Pinpoint the cell where the given text exists, returning its [x, y] midpoint coordinate. 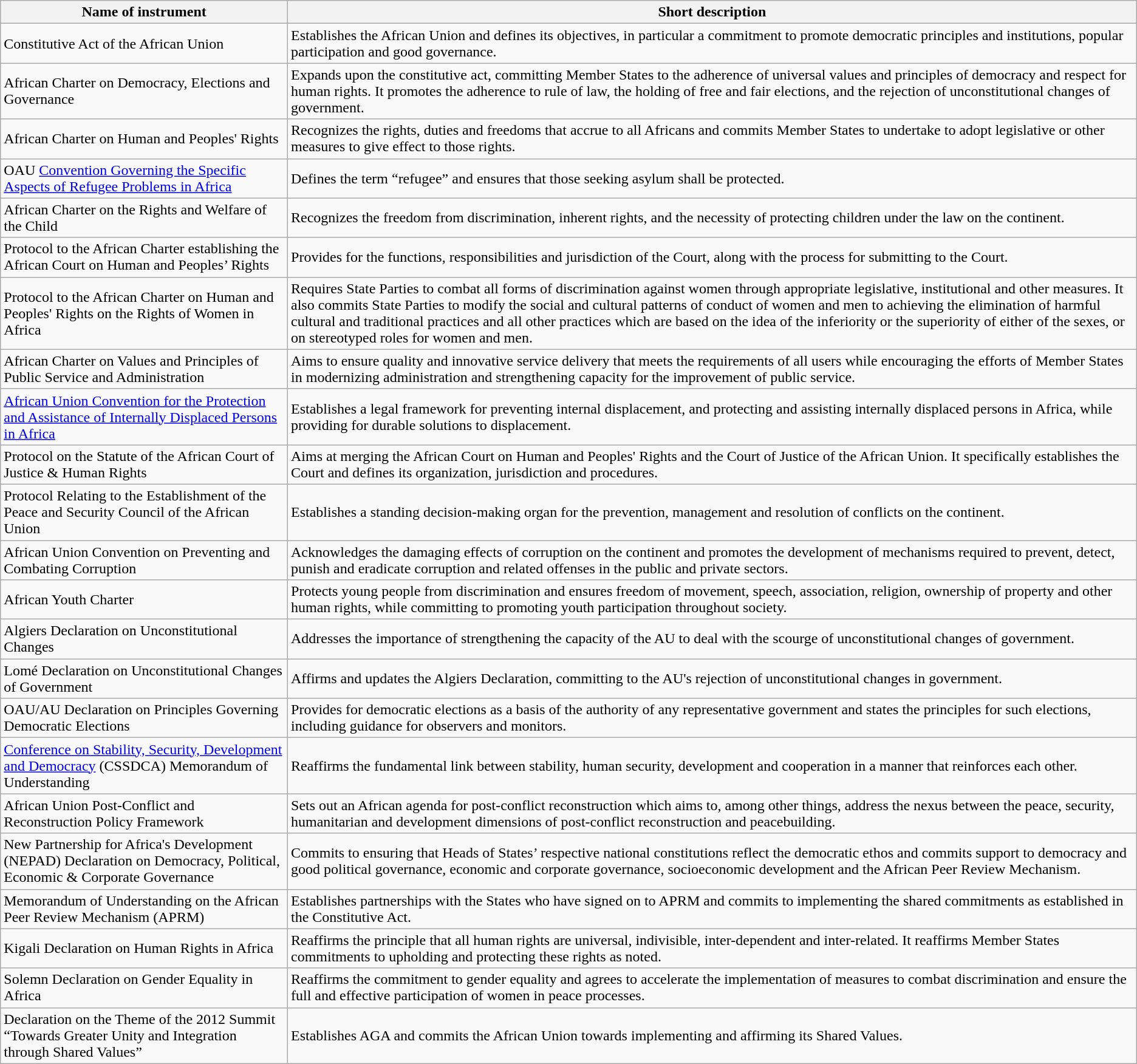
Protocol Relating to the Establishment of the Peace and Security Council of the African Union [145, 512]
Kigali Declaration on Human Rights in Africa [145, 949]
Addresses the importance of strengthening the capacity of the AU to deal with the scourge of unconstitutional changes of government. [712, 639]
OAU Convention Governing the Specific Aspects of Refugee Problems in Africa [145, 179]
African Charter on the Rights and Welfare of the Child [145, 217]
Conference on Stability, Security, Development and Democracy (CSSDCA) Memorandum of Understanding [145, 766]
African Union Post-Conflict and Reconstruction Policy Framework [145, 814]
Provides for the functions, responsibilities and jurisdiction of the Court, along with the process for submitting to the Court. [712, 257]
African Union Convention on Preventing and Combating Corruption [145, 560]
Protocol to the African Charter on Human and Peoples' Rights on the Rights of Women in Africa [145, 313]
Affirms and updates the Algiers Declaration, committing to the AU's rejection of unconstitutional changes in government. [712, 679]
Defines the term “refugee” and ensures that those seeking asylum shall be protected. [712, 179]
Lomé Declaration on Unconstitutional Changes of Government [145, 679]
New Partnership for Africa's Development (NEPAD) Declaration on Democracy, Political, Economic & Corporate Governance [145, 861]
Constitutive Act of the African Union [145, 44]
African Charter on Democracy, Elections and Governance [145, 91]
African Charter on Values and Principles of Public Service and Administration [145, 369]
Solemn Declaration on Gender Equality in Africa [145, 987]
African Charter on Human and Peoples' Rights [145, 138]
Reaffirms the fundamental link between stability, human security, development and cooperation in a manner that reinforces each other. [712, 766]
OAU/AU Declaration on Principles Governing Democratic Elections [145, 718]
African Youth Charter [145, 600]
Declaration on the Theme of the 2012 Summit “Towards Greater Unity and Integration through Shared Values” [145, 1035]
African Union Convention for the Protection and Assistance of Internally Displaced Persons in Africa [145, 417]
Recognizes the freedom from discrimination, inherent rights, and the necessity of protecting children under the law on the continent. [712, 217]
Protocol to the African Charter establishing the African Court on Human and Peoples’ Rights [145, 257]
Short description [712, 12]
Establishes a standing decision-making organ for the prevention, management and resolution of conflicts on the continent. [712, 512]
Name of instrument [145, 12]
Memorandum of Understanding on the African Peer Review Mechanism (APRM) [145, 909]
Protocol on the Statute of the African Court of Justice & Human Rights [145, 464]
Establishes AGA and commits the African Union towards implementing and affirming its Shared Values. [712, 1035]
Algiers Declaration on Unconstitutional Changes [145, 639]
